Determine the (X, Y) coordinate at the center of the cell enclosing the given text.  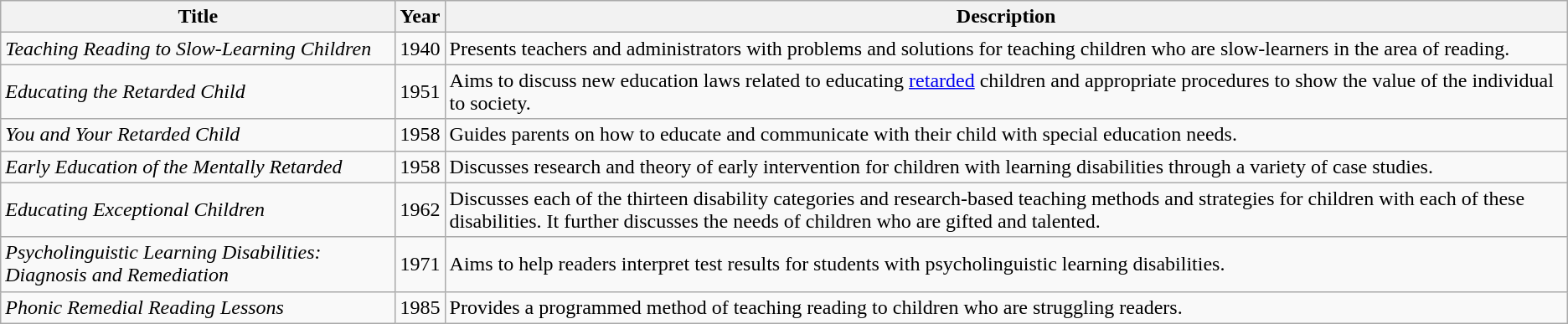
Psycholinguistic Learning Disabilities: Diagnosis and Remediation (198, 265)
Description (1006, 17)
Phonic Remedial Reading Lessons (198, 307)
1962 (420, 209)
You and Your Retarded Child (198, 135)
Teaching Reading to Slow-Learning Children (198, 49)
Discusses research and theory of early intervention for children with learning disabilities through a variety of case studies. (1006, 167)
1940 (420, 49)
Aims to help readers interpret test results for students with psycholinguistic learning disabilities. (1006, 265)
Aims to discuss new education laws related to educating retarded children and appropriate procedures to show the value of the individual to society. (1006, 92)
1971 (420, 265)
Presents teachers and administrators with problems and solutions for teaching children who are slow-learners in the area of reading. (1006, 49)
Educating the Retarded Child (198, 92)
1951 (420, 92)
Provides a programmed method of teaching reading to children who are struggling readers. (1006, 307)
Title (198, 17)
Educating Exceptional Children (198, 209)
Year (420, 17)
1985 (420, 307)
Early Education of the Mentally Retarded (198, 167)
Guides parents on how to educate and communicate with their child with special education needs. (1006, 135)
